For the text-containing cell, return its midpoint in (X, Y) coordinate format. 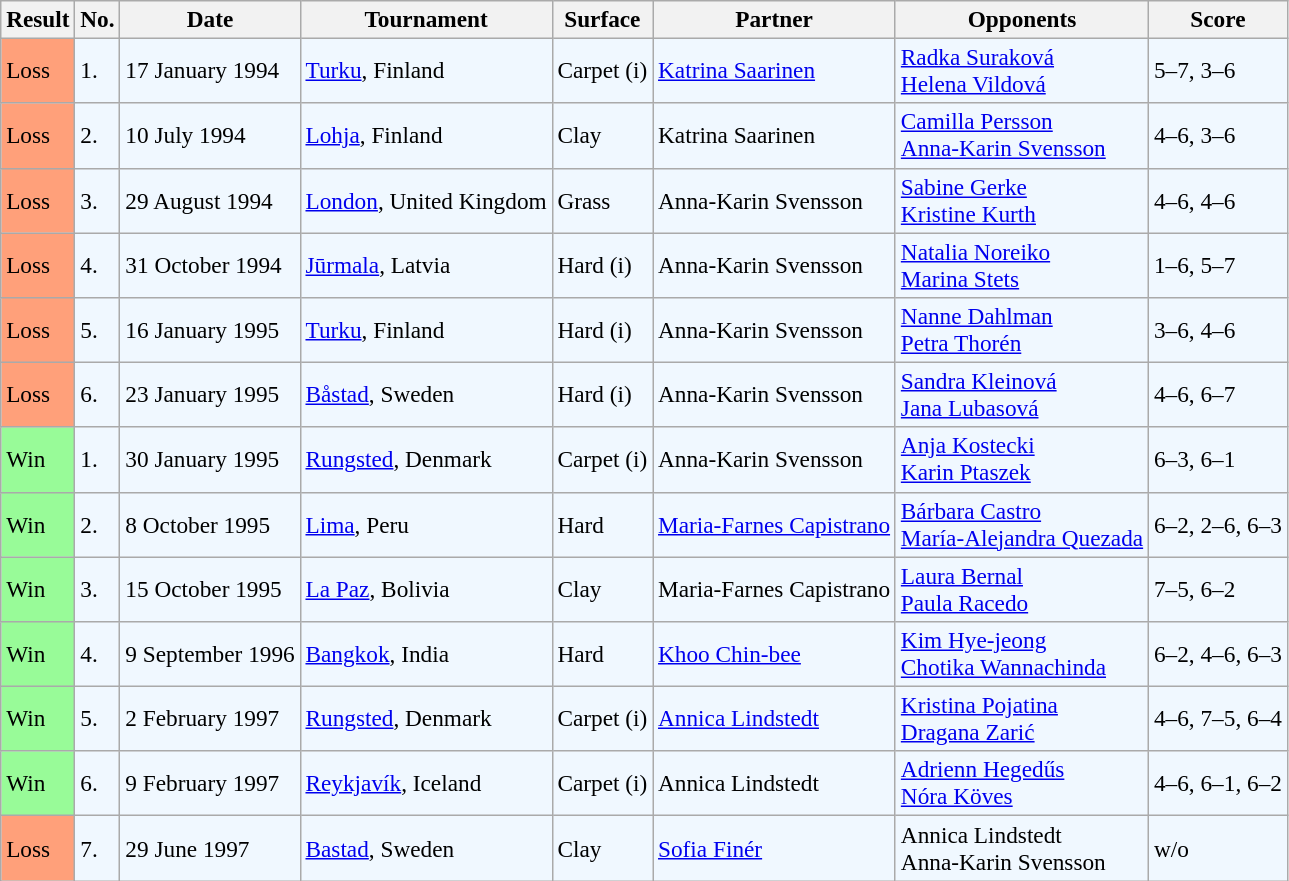
Score (1218, 19)
w/o (1218, 848)
4–6, 6–1, 6–2 (1218, 784)
London, United Kingdom (426, 200)
30 January 1995 (210, 460)
23 January 1995 (210, 394)
7–5, 6–2 (1218, 588)
8 October 1995 (210, 524)
Bangkok, India (426, 654)
17 January 1994 (210, 70)
Date (210, 19)
1–6, 5–7 (1218, 264)
Bárbara Castro María-Alejandra Quezada (1022, 524)
Anja Kostecki Karin Ptaszek (1022, 460)
Kristina Pojatina Dragana Zarić (1022, 718)
16 January 1995 (210, 330)
Adrienn Hegedűs Nóra Köves (1022, 784)
9 February 1997 (210, 784)
Annica Lindstedt Anna-Karin Svensson (1022, 848)
Tournament (426, 19)
Result (38, 19)
Sabine Gerke Kristine Kurth (1022, 200)
6–3, 6–1 (1218, 460)
Grass (602, 200)
Partner (774, 19)
No. (98, 19)
Opponents (1022, 19)
Surface (602, 19)
Kim Hye-jeong Chotika Wannachinda (1022, 654)
5–7, 3–6 (1218, 70)
Khoo Chin-bee (774, 654)
3–6, 4–6 (1218, 330)
Båstad, Sweden (426, 394)
Jūrmala, Latvia (426, 264)
Nanne Dahlman Petra Thorén (1022, 330)
6–2, 4–6, 6–3 (1218, 654)
Laura Bernal Paula Racedo (1022, 588)
4–6, 4–6 (1218, 200)
4–6, 6–7 (1218, 394)
10 July 1994 (210, 136)
29 June 1997 (210, 848)
6–2, 2–6, 6–3 (1218, 524)
15 October 1995 (210, 588)
Reykjavík, Iceland (426, 784)
4–6, 7–5, 6–4 (1218, 718)
Bastad, Sweden (426, 848)
Camilla Persson Anna-Karin Svensson (1022, 136)
La Paz, Bolivia (426, 588)
Lohja, Finland (426, 136)
9 September 1996 (210, 654)
31 October 1994 (210, 264)
7. (98, 848)
2 February 1997 (210, 718)
Lima, Peru (426, 524)
Radka Suraková Helena Vildová (1022, 70)
Sofia Finér (774, 848)
4–6, 3–6 (1218, 136)
29 August 1994 (210, 200)
Natalia Noreiko Marina Stets (1022, 264)
Sandra Kleinová Jana Lubasová (1022, 394)
